Output the (X, Y) coordinate of the center of the cell containing the given text.  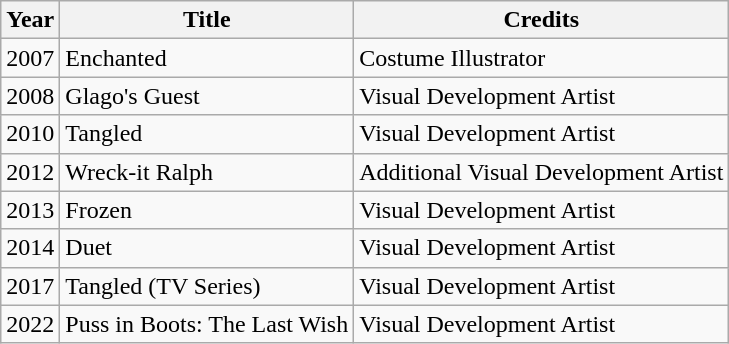
2022 (30, 324)
Puss in Boots: The Last Wish (207, 324)
Wreck-it Ralph (207, 172)
2014 (30, 248)
2010 (30, 134)
2007 (30, 58)
2012 (30, 172)
Additional Visual Development Artist (542, 172)
Enchanted (207, 58)
2017 (30, 286)
Duet (207, 248)
Year (30, 20)
2008 (30, 96)
Tangled (TV Series) (207, 286)
Credits (542, 20)
Tangled (207, 134)
Costume Illustrator (542, 58)
Glago's Guest (207, 96)
Frozen (207, 210)
2013 (30, 210)
Title (207, 20)
